Extract the (X, Y) coordinate from the center of the cell holding the provided text.  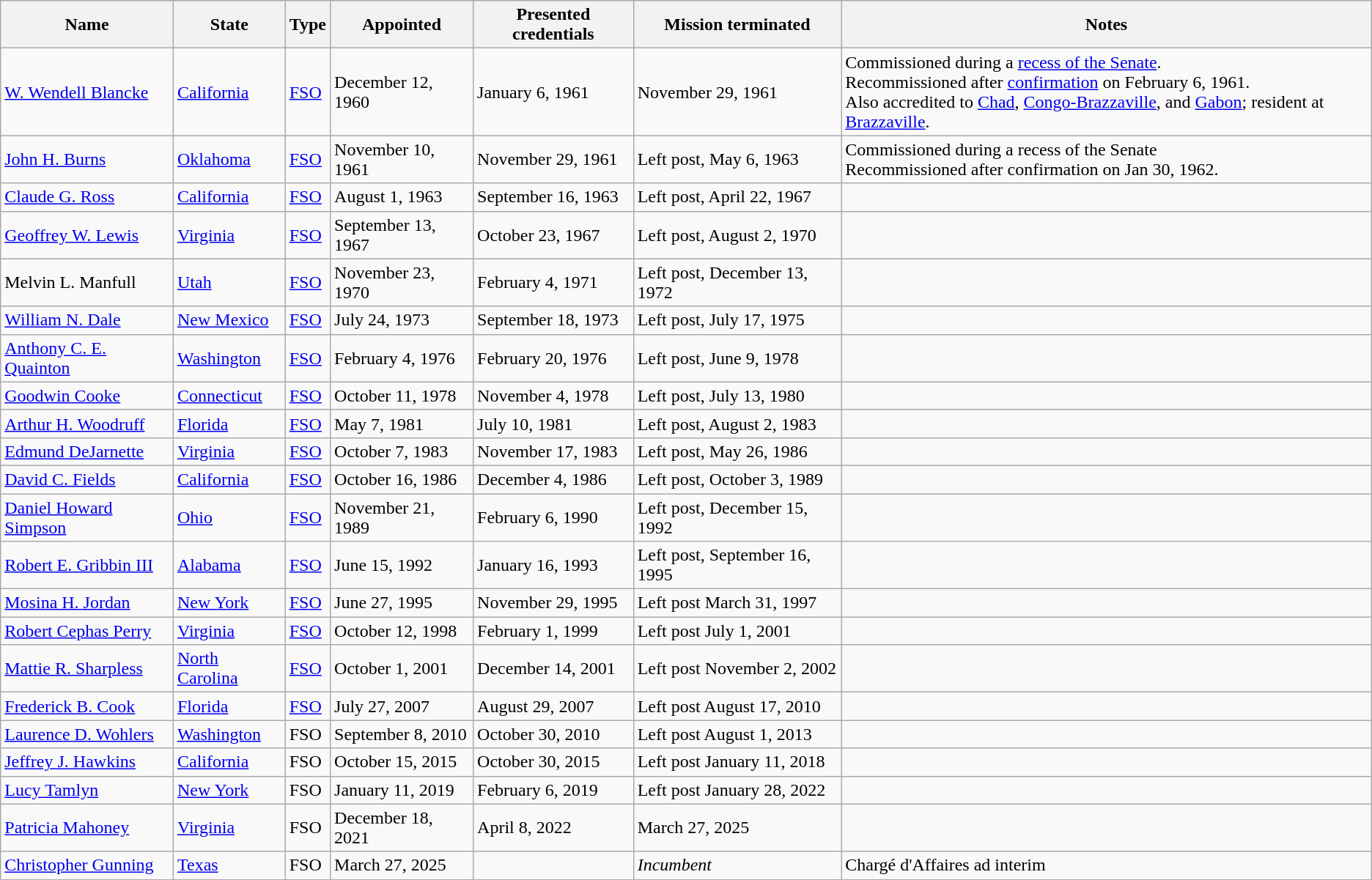
Jeffrey J. Hawkins (87, 762)
July 24, 1973 (402, 320)
Patricia Mahoney (87, 828)
Left post, December 13, 1972 (737, 283)
New Mexico (229, 320)
January 16, 1993 (554, 566)
State (229, 25)
February 6, 1990 (554, 517)
Mattie R. Sharpless (87, 668)
October 23, 1967 (554, 234)
Robert E. Gribbin III (87, 566)
Texas (229, 865)
September 8, 2010 (402, 734)
Left post, May 26, 1986 (737, 451)
October 16, 1986 (402, 479)
May 7, 1981 (402, 424)
Left post August 1, 2013 (737, 734)
October 30, 2015 (554, 762)
November 23, 1970 (402, 283)
Lucy Tamlyn (87, 790)
Left post January 11, 2018 (737, 762)
Left post August 17, 2010 (737, 706)
October 11, 1978 (402, 396)
Geoffrey W. Lewis (87, 234)
North Carolina (229, 668)
November 4, 1978 (554, 396)
February 20, 1976 (554, 358)
October 12, 1998 (402, 631)
Claude G. Ross (87, 197)
January 11, 2019 (402, 790)
October 15, 2015 (402, 762)
Left post, December 15, 1992 (737, 517)
November 17, 1983 (554, 451)
Left post, September 16, 1995 (737, 566)
Left post, July 13, 1980 (737, 396)
Notes (1107, 25)
John H. Burns (87, 160)
October 30, 2010 (554, 734)
February 1, 1999 (554, 631)
Presented credentials (554, 25)
Incumbent (737, 865)
Alabama (229, 566)
Daniel Howard Simpson (87, 517)
Left post, August 2, 1970 (737, 234)
December 18, 2021 (402, 828)
Left post January 28, 2022 (737, 790)
April 8, 2022 (554, 828)
Mosina H. Jordan (87, 603)
August 29, 2007 (554, 706)
Left post November 2, 2002 (737, 668)
Left post July 1, 2001 (737, 631)
Oklahoma (229, 160)
Laurence D. Wohlers (87, 734)
Left post, August 2, 1983 (737, 424)
November 21, 1989 (402, 517)
Arthur H. Woodruff (87, 424)
David C. Fields (87, 479)
Robert Cephas Perry (87, 631)
June 15, 1992 (402, 566)
William N. Dale (87, 320)
September 16, 1963 (554, 197)
February 6, 2019 (554, 790)
June 27, 1995 (402, 603)
July 10, 1981 (554, 424)
Commissioned during a recess of the SenateRecommissioned after confirmation on Jan 30, 1962. (1107, 160)
Left post, April 22, 1967 (737, 197)
Edmund DeJarnette (87, 451)
July 27, 2007 (402, 706)
Utah (229, 283)
Ohio (229, 517)
February 4, 1971 (554, 283)
December 4, 1986 (554, 479)
Frederick B. Cook (87, 706)
Anthony C. E. Quainton (87, 358)
Left post, June 9, 1978 (737, 358)
November 29, 1995 (554, 603)
September 13, 1967 (402, 234)
September 18, 1973 (554, 320)
Left post, May 6, 1963 (737, 160)
November 10, 1961 (402, 160)
January 6, 1961 (554, 92)
December 14, 2001 (554, 668)
Left post, July 17, 1975 (737, 320)
Appointed (402, 25)
Mission terminated (737, 25)
Melvin L. Manfull (87, 283)
Type (308, 25)
Connecticut (229, 396)
October 7, 1983 (402, 451)
August 1, 1963 (402, 197)
December 12, 1960 (402, 92)
Left post March 31, 1997 (737, 603)
Goodwin Cooke (87, 396)
Christopher Gunning (87, 865)
Chargé d'Affaires ad interim (1107, 865)
February 4, 1976 (402, 358)
Left post, October 3, 1989 (737, 479)
Name (87, 25)
October 1, 2001 (402, 668)
W. Wendell Blancke (87, 92)
